Extract the [X, Y] coordinate from the center of the cell holding the provided text.  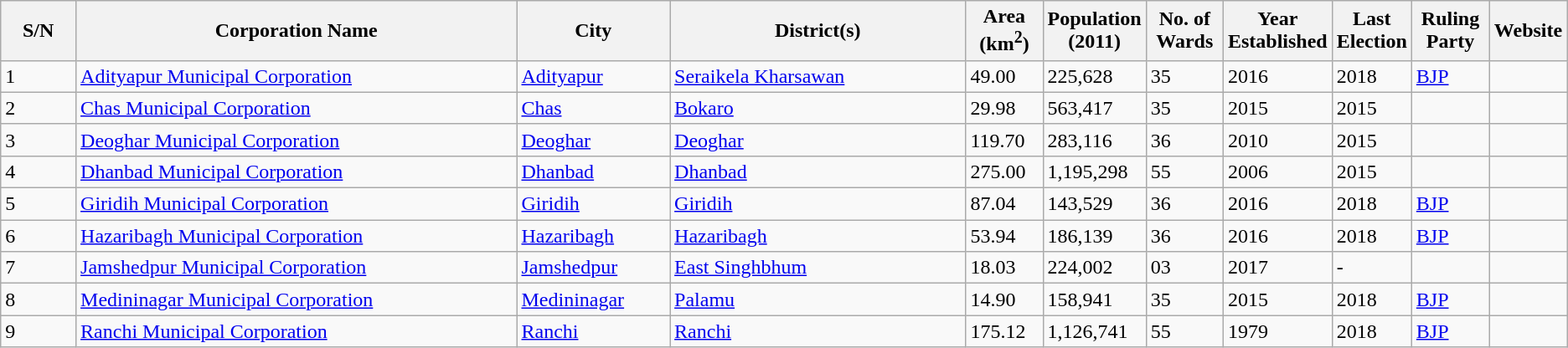
175.12 [1004, 331]
- [1372, 268]
186,139 [1094, 236]
18.03 [1004, 268]
1979 [1277, 331]
1 [39, 76]
14.90 [1004, 299]
8 [39, 299]
Jamshedpur Municipal Corporation [297, 268]
Giridih Municipal Corporation [297, 204]
6 [39, 236]
2 [39, 108]
Dhanbad Municipal Corporation [297, 171]
Corporation Name [297, 31]
Seraikela Kharsawan [818, 76]
Chas [593, 108]
283,116 [1094, 140]
Adityapur Municipal Corporation [297, 76]
Bokaro [818, 108]
District(s) [818, 31]
City [593, 31]
Ruling Party [1450, 31]
1,126,741 [1094, 331]
5 [39, 204]
Population (2011) [1094, 31]
S/N [39, 31]
Ranchi Municipal Corporation [297, 331]
225,628 [1094, 76]
Palamu [818, 299]
Year Established [1277, 31]
4 [39, 171]
2017 [1277, 268]
119.70 [1004, 140]
Area (km2) [1004, 31]
Last Election [1372, 31]
7 [39, 268]
Medininagar Municipal Corporation [297, 299]
Deoghar Municipal Corporation [297, 140]
Hazaribagh Municipal Corporation [297, 236]
275.00 [1004, 171]
158,941 [1094, 299]
Website [1529, 31]
2010 [1277, 140]
3 [39, 140]
East Singhbhum [818, 268]
29.98 [1004, 108]
No. of Wards [1184, 31]
Jamshedpur [593, 268]
Adityapur [593, 76]
2006 [1277, 171]
49.00 [1004, 76]
Chas Municipal Corporation [297, 108]
224,002 [1094, 268]
143,529 [1094, 204]
563,417 [1094, 108]
03 [1184, 268]
9 [39, 331]
Medininagar [593, 299]
1,195,298 [1094, 171]
87.04 [1004, 204]
53.94 [1004, 236]
